Locate the cell with the specified text and output its [X, Y] center coordinate. 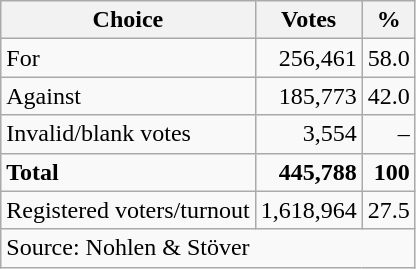
For [128, 58]
185,773 [308, 96]
– [388, 134]
Invalid/blank votes [128, 134]
Votes [308, 20]
Source: Nohlen & Stöver [208, 248]
27.5 [388, 210]
445,788 [308, 172]
42.0 [388, 96]
3,554 [308, 134]
% [388, 20]
Total [128, 172]
Against [128, 96]
1,618,964 [308, 210]
256,461 [308, 58]
Registered voters/turnout [128, 210]
100 [388, 172]
58.0 [388, 58]
Choice [128, 20]
